Locate the cell with the specified text and output its (X, Y) center coordinate. 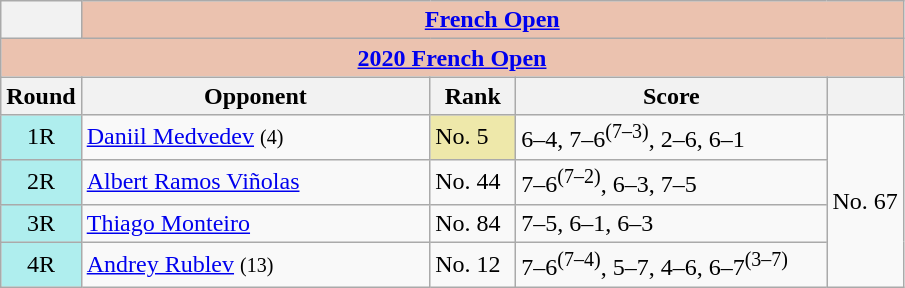
No. 84 (473, 223)
Opponent (256, 96)
Score (672, 96)
1R (41, 138)
3R (41, 223)
Albert Ramos Viñolas (256, 182)
Rank (473, 96)
No. 44 (473, 182)
7–6(7–2), 6–3, 7–5 (672, 182)
Thiago Monteiro (256, 223)
No. 12 (473, 264)
No. 5 (473, 138)
No. 67 (865, 201)
7–6(7–4), 5–7, 4–6, 6–7(3–7) (672, 264)
Daniil Medvedev (4) (256, 138)
Round (41, 96)
7–5, 6–1, 6–3 (672, 223)
Andrey Rublev (13) (256, 264)
2R (41, 182)
French Open (492, 20)
6–4, 7–6(7–3), 2–6, 6–1 (672, 138)
4R (41, 264)
2020 French Open (452, 58)
